Scan for the cell matching the given text and deliver its (X, Y) coordinate at center. 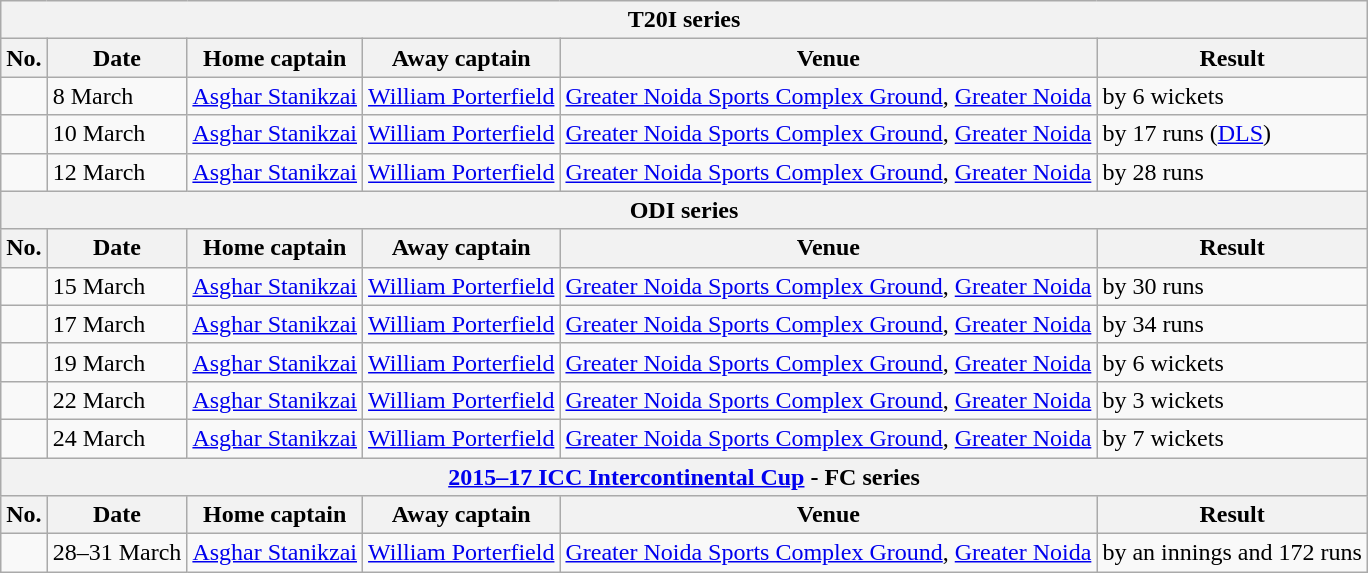
by 28 runs (1232, 172)
17 March (117, 324)
by 17 runs (DLS) (1232, 134)
28–31 March (117, 553)
T20I series (684, 20)
2015–17 ICC Intercontinental Cup - FC series (684, 477)
15 March (117, 286)
8 March (117, 96)
ODI series (684, 210)
by 30 runs (1232, 286)
by 3 wickets (1232, 400)
by an innings and 172 runs (1232, 553)
by 7 wickets (1232, 438)
24 March (117, 438)
22 March (117, 400)
12 March (117, 172)
10 March (117, 134)
19 March (117, 362)
by 34 runs (1232, 324)
